Capture the cell that displays the provided text and extract its (x, y) central coordinate. 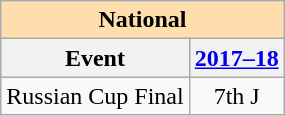
2017–18 (236, 58)
Russian Cup Final (95, 96)
Event (95, 58)
National (142, 20)
7th J (236, 96)
